For the text-containing cell, return its midpoint in (X, Y) coordinate format. 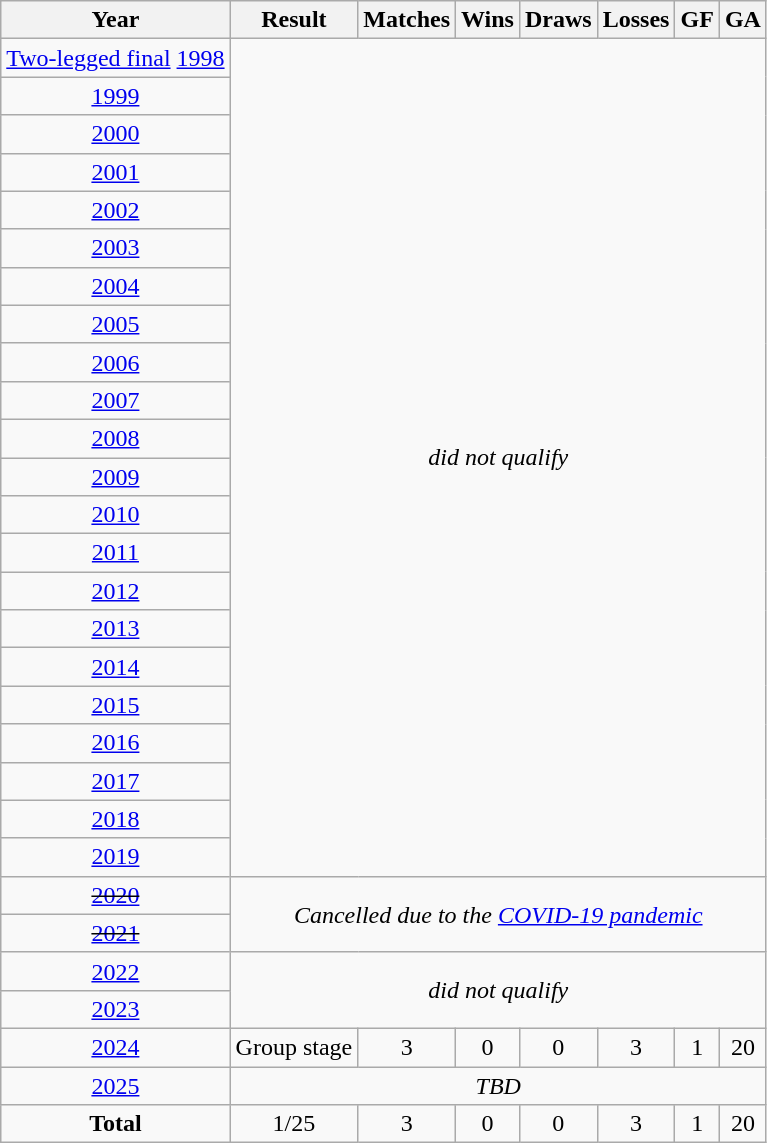
2018 (116, 819)
GF (697, 20)
2002 (116, 210)
2022 (116, 971)
2007 (116, 400)
Losses (636, 20)
2012 (116, 591)
2003 (116, 248)
2000 (116, 134)
2024 (116, 1047)
2005 (116, 324)
2015 (116, 705)
2006 (116, 362)
2013 (116, 629)
GA (742, 20)
Two-legged final 1998 (116, 58)
1/25 (294, 1124)
2008 (116, 438)
2001 (116, 172)
2019 (116, 857)
Matches (407, 20)
2010 (116, 515)
2004 (116, 286)
TBD (498, 1085)
Result (294, 20)
2021 (116, 933)
2014 (116, 667)
2017 (116, 781)
Draws (558, 20)
1999 (116, 96)
Total (116, 1124)
2009 (116, 477)
2025 (116, 1085)
2023 (116, 1009)
2016 (116, 743)
Cancelled due to the COVID-19 pandemic (498, 914)
2011 (116, 553)
Year (116, 20)
Group stage (294, 1047)
Wins (488, 20)
2020 (116, 895)
